For the text-containing cell, return its midpoint in (X, Y) coordinate format. 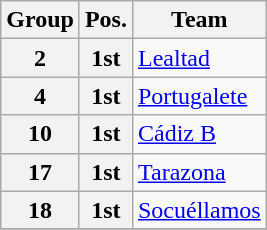
4 (40, 96)
Socuéllamos (199, 210)
Team (199, 20)
2 (40, 58)
Cádiz B (199, 134)
17 (40, 172)
Tarazona (199, 172)
10 (40, 134)
Portugalete (199, 96)
Lealtad (199, 58)
18 (40, 210)
Pos. (106, 20)
Group (40, 20)
